Search for the cell housing the specified text and yield its [x, y] center coordinate. 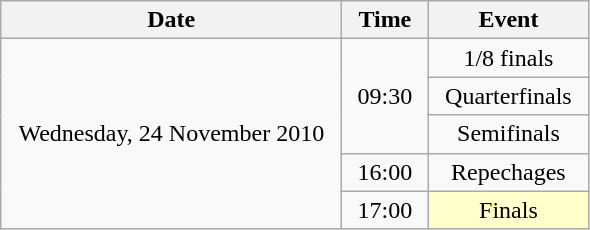
16:00 [385, 172]
09:30 [385, 96]
17:00 [385, 210]
Wednesday, 24 November 2010 [172, 134]
1/8 finals [508, 58]
Repechages [508, 172]
Date [172, 20]
Semifinals [508, 134]
Time [385, 20]
Quarterfinals [508, 96]
Finals [508, 210]
Event [508, 20]
